Detect which cell encompasses the target text, then output its [x, y] center coordinate. 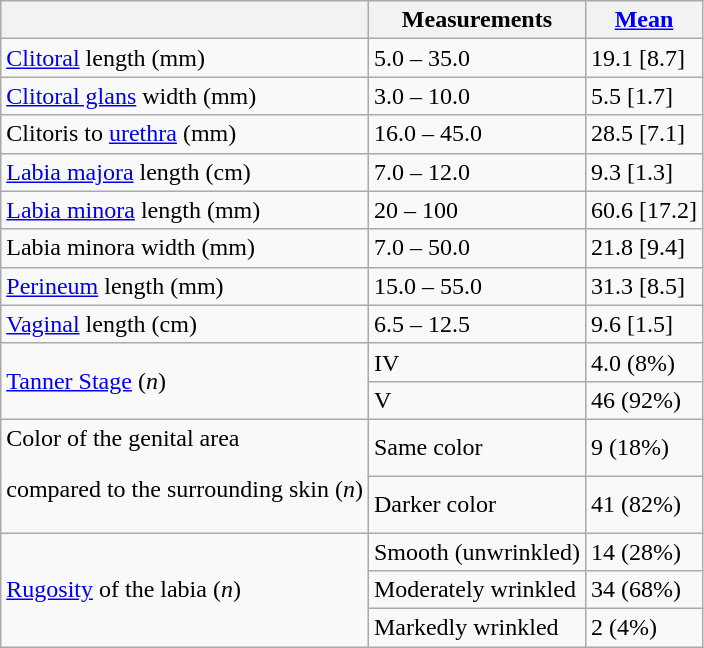
Clitoral length (mm) [185, 58]
3.0 – 10.0 [476, 96]
9 (18%) [644, 448]
19.1 [8.7] [644, 58]
28.5 [7.1] [644, 134]
2 (4%) [644, 628]
7.0 – 50.0 [476, 248]
Darker color [476, 504]
9.3 [1.3] [644, 172]
31.3 [8.5] [644, 286]
Clitoral glans width (mm) [185, 96]
Labia minora length (mm) [185, 210]
Mean [644, 20]
V [476, 400]
Rugosity of the labia (n) [185, 589]
60.6 [17.2] [644, 210]
6.5 – 12.5 [476, 324]
5.0 – 35.0 [476, 58]
15.0 – 55.0 [476, 286]
IV [476, 362]
20 – 100 [476, 210]
5.5 [1.7] [644, 96]
Color of the genital areacompared to the surrounding skin (n) [185, 476]
9.6 [1.5] [644, 324]
Perineum length (mm) [185, 286]
Tanner Stage (n) [185, 381]
14 (28%) [644, 551]
Same color [476, 448]
7.0 – 12.0 [476, 172]
Measurements [476, 20]
Vaginal length (cm) [185, 324]
Moderately wrinkled [476, 590]
41 (82%) [644, 504]
Markedly wrinkled [476, 628]
Smooth (unwrinkled) [476, 551]
Clitoris to urethra (mm) [185, 134]
34 (68%) [644, 590]
21.8 [9.4] [644, 248]
4.0 (8%) [644, 362]
Labia majora length (cm) [185, 172]
Labia minora width (mm) [185, 248]
16.0 – 45.0 [476, 134]
46 (92%) [644, 400]
